Return the (x, y) coordinate for the center point of the cell that contains the specified text.  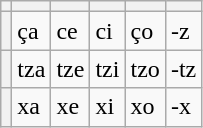
xi (108, 107)
tzi (108, 69)
tze (70, 69)
ça (32, 31)
ci (108, 31)
-tz (183, 69)
xa (32, 107)
xo (145, 107)
tzo (145, 69)
tza (32, 69)
-z (183, 31)
xe (70, 107)
ço (145, 31)
-x (183, 107)
ce (70, 31)
